Return the (X, Y) coordinate for the center point of the cell that contains the specified text.  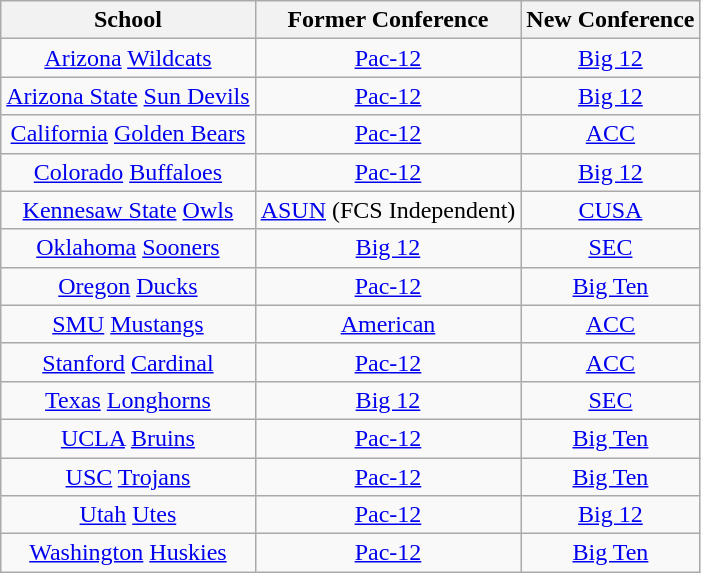
Colorado Buffaloes (128, 172)
Stanford Cardinal (128, 362)
Washington Huskies (128, 553)
USC Trojans (128, 477)
Oregon Ducks (128, 286)
UCLA Bruins (128, 438)
Arizona State Sun Devils (128, 96)
Texas Longhorns (128, 400)
ASUN (FCS Independent) (388, 210)
New Conference (610, 20)
SMU Mustangs (128, 324)
California Golden Bears (128, 134)
CUSA (610, 210)
Oklahoma Sooners (128, 248)
American (388, 324)
School (128, 20)
Arizona Wildcats (128, 58)
Former Conference (388, 20)
Kennesaw State Owls (128, 210)
Utah Utes (128, 515)
